Return the [X, Y] coordinate for the center point of the cell that contains the specified text.  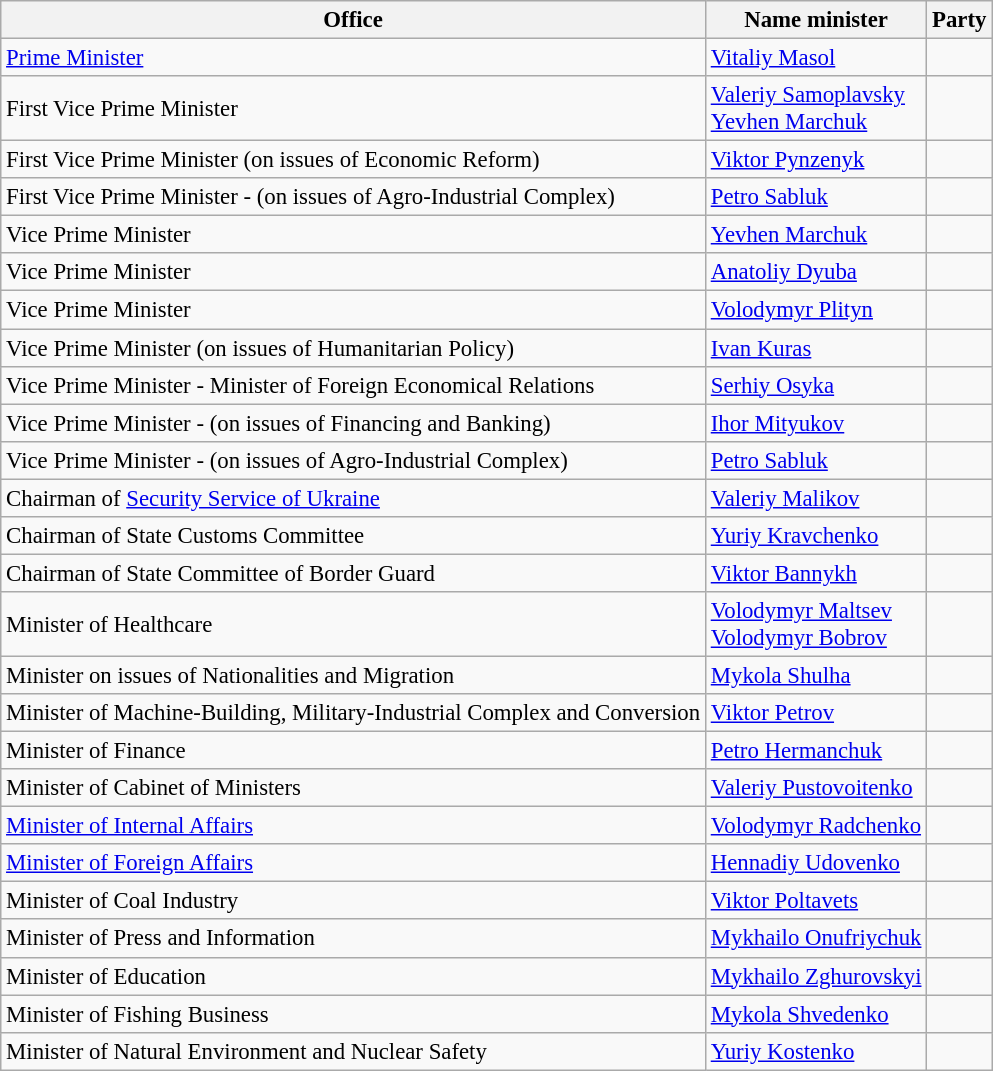
Minister of Education [354, 976]
Yevhen Marchuk [816, 235]
Yuriy Kravchenko [816, 536]
Name minister [816, 20]
Vice Prime Minister - (on issues of Financing and Banking) [354, 423]
Serhiy Osyka [816, 385]
Minister of Internal Affairs [354, 826]
Mykhailo Zghurovskyi [816, 976]
First Vice Prime Minister - (on issues of Agro-Industrial Complex) [354, 197]
Viktor Poltavets [816, 901]
Vice Prime Minister - (on issues of Agro-Industrial Complex) [354, 460]
Volodymyr MaltsevVolodymyr Bobrov [816, 624]
Minister of Natural Environment and Nuclear Safety [354, 1051]
Ihor Mityukov [816, 423]
Valeriy SamoplavskyYevhen Marchuk [816, 108]
Minister of Healthcare [354, 624]
Vice Prime Minister (on issues of Humanitarian Policy) [354, 348]
Ivan Kuras [816, 348]
Valeriy Malikov [816, 498]
Volodymyr Plityn [816, 310]
Viktor Bannykh [816, 573]
Anatoliy Dyuba [816, 273]
Viktor Pynzenyk [816, 160]
Vice Prime Minister - Minister of Foreign Economical Relations [354, 385]
Mykola Shvedenko [816, 1014]
Chairman of State Customs Committee [354, 536]
Minister of Machine-Building, Military-Industrial Complex and Conversion [354, 713]
Yuriy Kostenko [816, 1051]
Party [960, 20]
Petro Hermanchuk [816, 751]
Volodymyr Radchenko [816, 826]
Chairman of State Committee of Border Guard [354, 573]
Hennadiy Udovenko [816, 863]
Vitaliy Masol [816, 58]
Minister of Press and Information [354, 939]
Minister of Foreign Affairs [354, 863]
Minister of Cabinet of Ministers [354, 788]
Office [354, 20]
Valeriy Pustovoitenko [816, 788]
Chairman of Security Service of Ukraine [354, 498]
Minister of Fishing Business [354, 1014]
First Vice Prime Minister [354, 108]
First Vice Prime Minister (on issues of Economic Reform) [354, 160]
Viktor Petrov [816, 713]
Prime Minister [354, 58]
Minister of Finance [354, 751]
Minister of Coal Industry [354, 901]
Minister on issues of Nationalities and Migration [354, 675]
Mykhailo Onufriychuk [816, 939]
Mykola Shulha [816, 675]
